Determine the (x, y) coordinate at the center of the cell enclosing the given text.  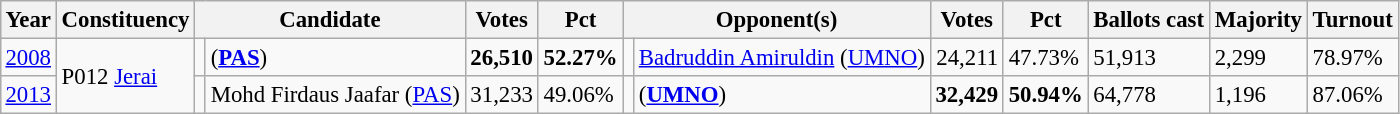
P012 Jerai (125, 76)
2008 (28, 57)
Turnout (1352, 20)
Constituency (125, 20)
Year (28, 20)
51,913 (1148, 57)
32,429 (966, 95)
78.97% (1352, 57)
24,211 (966, 57)
2,299 (1258, 57)
Majority (1258, 20)
50.94% (1046, 95)
(UMNO) (782, 95)
2013 (28, 95)
Opponent(s) (776, 20)
Mohd Firdaus Jaafar (PAS) (335, 95)
Badruddin Amiruldin (UMNO) (782, 57)
1,196 (1258, 95)
52.27% (580, 57)
31,233 (502, 95)
(PAS) (335, 57)
47.73% (1046, 57)
64,778 (1148, 95)
Candidate (330, 20)
26,510 (502, 57)
87.06% (1352, 95)
Ballots cast (1148, 20)
49.06% (580, 95)
